For the text-containing cell, return its midpoint in [X, Y] coordinate format. 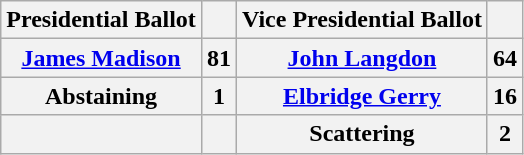
John Langdon [362, 58]
Vice Presidential Ballot [362, 20]
16 [504, 96]
1 [218, 96]
64 [504, 58]
Presidential Ballot [102, 20]
Abstaining [102, 96]
Elbridge Gerry [362, 96]
James Madison [102, 58]
Scattering [362, 134]
2 [504, 134]
81 [218, 58]
